Locate the cell with the specified text and output its [x, y] center coordinate. 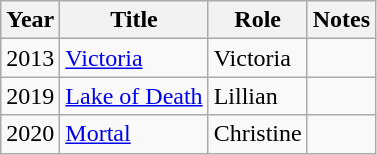
2019 [30, 96]
Role [258, 20]
Title [134, 20]
Year [30, 20]
Christine [258, 134]
2013 [30, 58]
2020 [30, 134]
Mortal [134, 134]
Lillian [258, 96]
Notes [341, 20]
Lake of Death [134, 96]
